For the text-containing cell, return its midpoint in (X, Y) coordinate format. 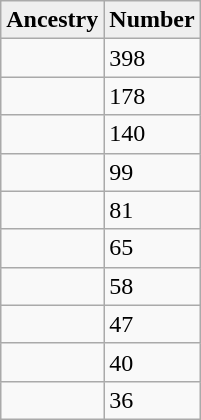
81 (152, 210)
178 (152, 96)
Number (152, 20)
40 (152, 362)
65 (152, 248)
58 (152, 286)
Ancestry (52, 20)
47 (152, 324)
140 (152, 134)
36 (152, 400)
99 (152, 172)
398 (152, 58)
